From the cell containing the given text, extract its center point as [x, y] coordinate. 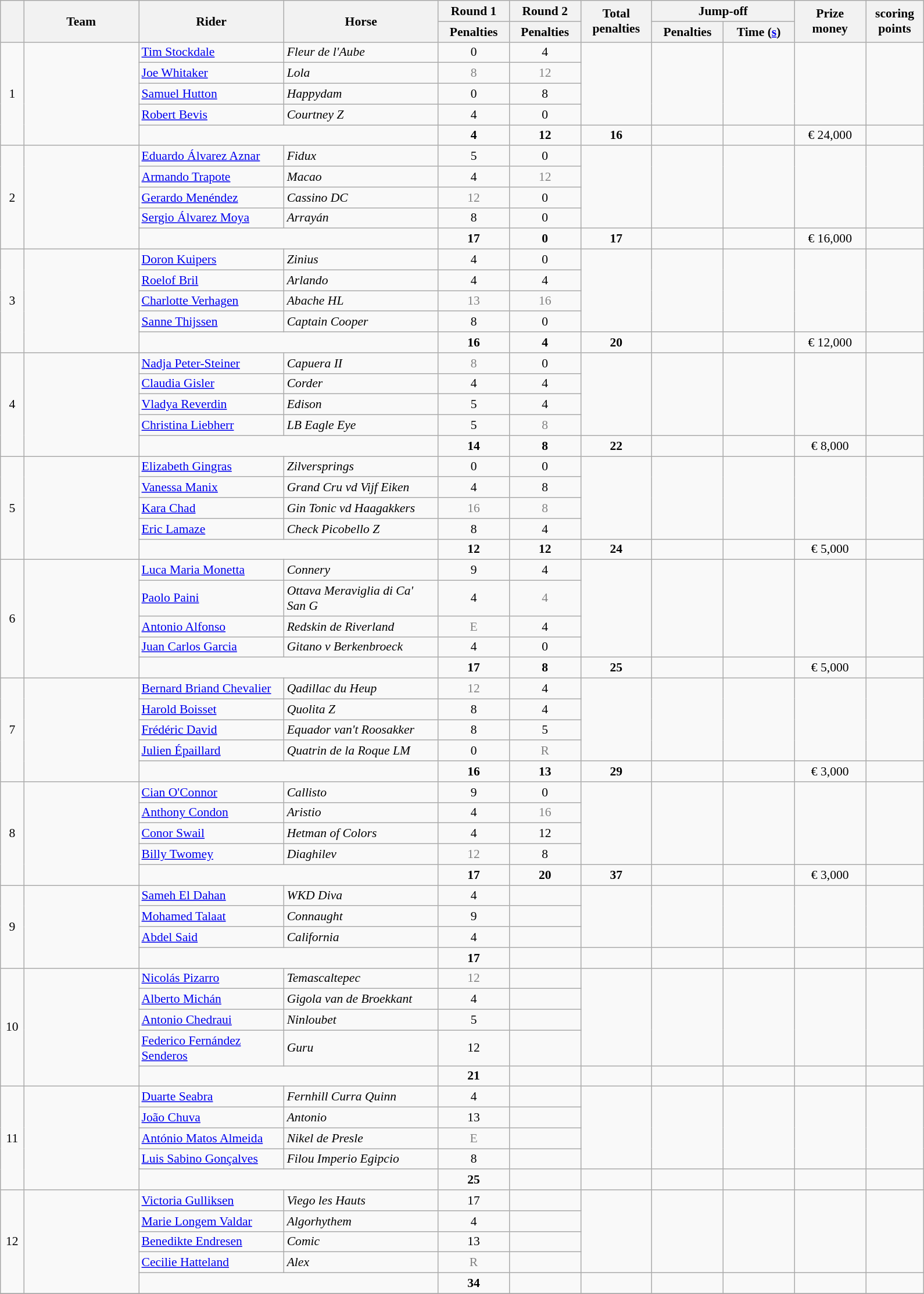
Comic [361, 1242]
Aristio [361, 813]
Bernard Briand Chevalier [211, 689]
Eduardo Álvarez Aznar [211, 156]
Marie Longem Valdar [211, 1221]
34 [474, 1284]
Conor Swail [211, 834]
Quatrin de la Roque LM [361, 751]
Zinius [361, 260]
Antonio [361, 1118]
Grand Cru vd Vijf Eiken [361, 488]
Abdel Said [211, 937]
Victoria Gulliksen [211, 1200]
Charlotte Verhagen [211, 301]
Round 1 [474, 11]
Julien Épaillard [211, 751]
Quolita Z [361, 709]
€ 12,000 [830, 342]
Robert Bevis [211, 115]
Billy Twomey [211, 855]
João Chuva [211, 1118]
24 [616, 549]
Jump-off [723, 11]
6 [12, 619]
Ninloubet [361, 1020]
Luis Sabino Gonçalves [211, 1159]
Happydam [361, 94]
Zilversprings [361, 467]
Redskin de Riverland [361, 627]
Abache HL [361, 301]
Nadja Peter-Steiner [211, 363]
1 [12, 94]
Cian O'Connor [211, 792]
Antonio Chedraui [211, 1020]
€ 8,000 [830, 446]
Connaught [361, 917]
Vladya Reverdin [211, 405]
Guru [361, 1048]
Kara Chad [211, 508]
Cassino DC [361, 198]
Elizabeth Gingras [211, 467]
Qadillac du Heup [361, 689]
Check Picobello Z [361, 529]
29 [616, 771]
Luca Maria Monetta [211, 570]
10 [12, 1027]
António Matos Almeida [211, 1138]
Macao [361, 177]
Frédéric David [211, 730]
Antonio Alfonso [211, 627]
Anthony Condon [211, 813]
3 [12, 301]
21 [474, 1076]
Fidux [361, 156]
Temascaltepec [361, 978]
Equador van't Roosakker [361, 730]
Lola [361, 73]
Gitano v Berkenbroeck [361, 647]
Capuera II [361, 363]
Duarte Seabra [211, 1097]
Gigola van de Broekkant [361, 999]
Total penalties [616, 21]
Benedikte Endresen [211, 1242]
Juan Carlos Garcia [211, 647]
Fernhill Curra Quinn [361, 1097]
LB Eagle Eye [361, 426]
Filou Imperio Egipcio [361, 1159]
Tim Stockdale [211, 52]
22 [616, 446]
Doron Kuipers [211, 260]
Connery [361, 570]
Arrayán [361, 218]
Viego les Hauts [361, 1200]
Joe Whitaker [211, 73]
Armando Trapote [211, 177]
Harold Boisset [211, 709]
Team [81, 21]
scoringpoints [895, 21]
37 [616, 875]
Callisto [361, 792]
Alex [361, 1263]
Gerardo Menéndez [211, 198]
Rider [211, 21]
WKD Diva [361, 896]
14 [474, 446]
Alberto Michán [211, 999]
Federico Fernández Senderos [211, 1048]
Horse [361, 21]
Fleur de l'Aube [361, 52]
Sanne Thijssen [211, 322]
€ 24,000 [830, 135]
Nicolás Pizarro [211, 978]
Courtney Z [361, 115]
Cecilie Hatteland [211, 1263]
Sameh El Dahan [211, 896]
Edison [361, 405]
Sergio Álvarez Moya [211, 218]
Roelof Bril [211, 280]
Diaghilev [361, 855]
California [361, 937]
Round 2 [545, 11]
Hetman of Colors [361, 834]
Nikel de Presle [361, 1138]
Eric Lamaze [211, 529]
7 [12, 730]
Prizemoney [830, 21]
Algorhythem [361, 1221]
11 [12, 1138]
Paolo Paini [211, 599]
Vanessa Manix [211, 488]
Corder [361, 384]
2 [12, 198]
€ 16,000 [830, 239]
Time (s) [759, 32]
Gin Tonic vd Haagakkers [361, 508]
Ottava Meraviglia di Ca' San G [361, 599]
Claudia Gisler [211, 384]
Captain Cooper [361, 322]
Mohamed Talaat [211, 917]
Samuel Hutton [211, 94]
Arlando [361, 280]
Christina Liebherr [211, 426]
